Find where the given text appears and provide that cell's center as [X, Y] coordinate. 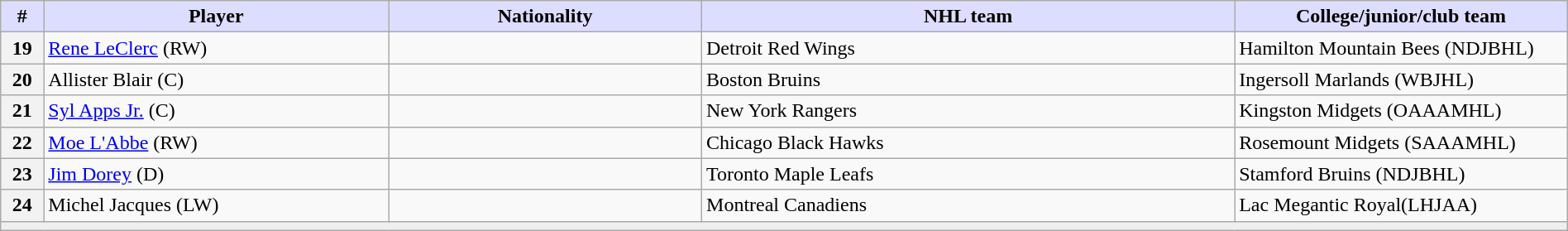
22 [22, 142]
Lac Megantic Royal(LHJAA) [1401, 205]
New York Rangers [968, 111]
Rene LeClerc (RW) [217, 48]
Hamilton Mountain Bees (NDJBHL) [1401, 48]
Montreal Canadiens [968, 205]
Jim Dorey (D) [217, 174]
Rosemount Midgets (SAAAMHL) [1401, 142]
24 [22, 205]
NHL team [968, 17]
Nationality [546, 17]
20 [22, 79]
Stamford Bruins (NDJBHL) [1401, 174]
Player [217, 17]
Michel Jacques (LW) [217, 205]
Moe L'Abbe (RW) [217, 142]
# [22, 17]
23 [22, 174]
College/junior/club team [1401, 17]
Kingston Midgets (OAAAMHL) [1401, 111]
Allister Blair (C) [217, 79]
Syl Apps Jr. (C) [217, 111]
Boston Bruins [968, 79]
19 [22, 48]
Ingersoll Marlands (WBJHL) [1401, 79]
21 [22, 111]
Chicago Black Hawks [968, 142]
Toronto Maple Leafs [968, 174]
Detroit Red Wings [968, 48]
